Scan for the cell matching the given text and deliver its [X, Y] coordinate at center. 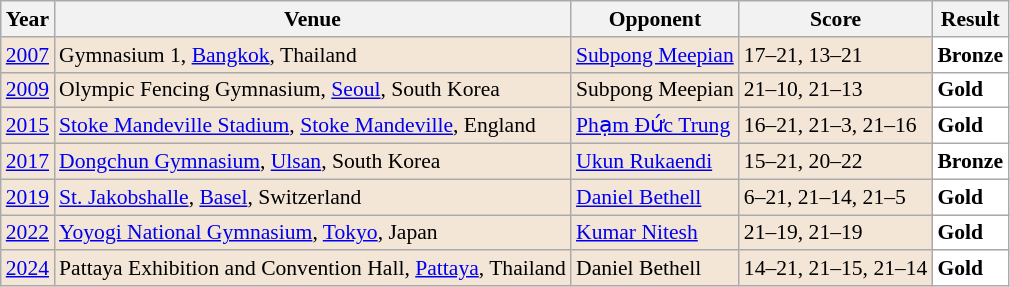
Phạm Đức Trung [655, 126]
2017 [28, 162]
2007 [28, 55]
16–21, 21–3, 21–16 [836, 126]
2009 [28, 90]
14–21, 21–15, 21–14 [836, 269]
Dongchun Gymnasium, Ulsan, South Korea [312, 162]
Opponent [655, 19]
17–21, 13–21 [836, 55]
Olympic Fencing Gymnasium, Seoul, South Korea [312, 90]
Gymnasium 1, Bangkok, Thailand [312, 55]
Score [836, 19]
2019 [28, 197]
21–10, 21–13 [836, 90]
Stoke Mandeville Stadium, Stoke Mandeville, England [312, 126]
Ukun Rukaendi [655, 162]
Result [970, 19]
Year [28, 19]
2015 [28, 126]
Venue [312, 19]
Kumar Nitesh [655, 233]
2024 [28, 269]
21–19, 21–19 [836, 233]
St. Jakobshalle, Basel, Switzerland [312, 197]
2022 [28, 233]
6–21, 21–14, 21–5 [836, 197]
Pattaya Exhibition and Convention Hall, Pattaya, Thailand [312, 269]
Yoyogi National Gymnasium, Tokyo, Japan [312, 233]
15–21, 20–22 [836, 162]
